Return the [X, Y] coordinate for the center point of the cell that contains the specified text.  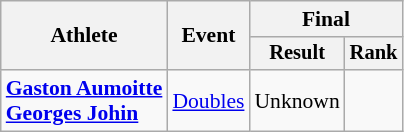
Final [326, 19]
Athlete [84, 36]
Unknown [296, 100]
Event [208, 36]
Gaston AumoitteGeorges Johin [84, 100]
Rank [374, 54]
Result [296, 54]
Doubles [208, 100]
